Output the [X, Y] coordinate of the center of the cell containing the given text.  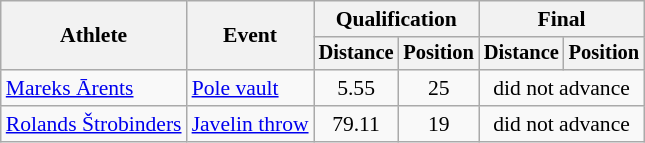
25 [438, 88]
Rolands Štrobinders [94, 124]
5.55 [356, 88]
Final [562, 19]
19 [438, 124]
Qualification [396, 19]
Pole vault [250, 88]
Athlete [94, 36]
Javelin throw [250, 124]
Event [250, 36]
Mareks Ārents [94, 88]
79.11 [356, 124]
